Return [X, Y] of the center of cell containing provided text 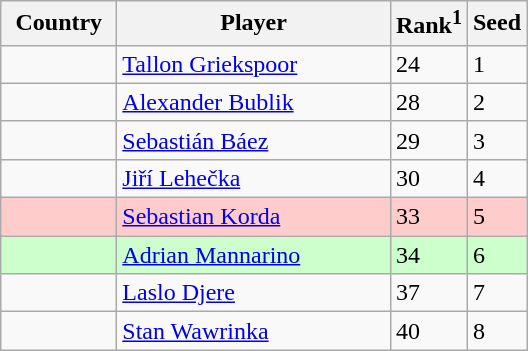
4 [496, 178]
5 [496, 217]
Sebastian Korda [254, 217]
Seed [496, 24]
2 [496, 102]
3 [496, 140]
Laslo Djere [254, 293]
34 [428, 255]
28 [428, 102]
40 [428, 331]
Stan Wawrinka [254, 331]
Rank1 [428, 24]
8 [496, 331]
Tallon Griekspoor [254, 64]
Player [254, 24]
Country [59, 24]
1 [496, 64]
37 [428, 293]
Jiří Lehečka [254, 178]
24 [428, 64]
33 [428, 217]
29 [428, 140]
Alexander Bublik [254, 102]
Sebastián Báez [254, 140]
7 [496, 293]
Adrian Mannarino [254, 255]
6 [496, 255]
30 [428, 178]
